Extract the [X, Y] coordinate from the center of the cell holding the provided text.  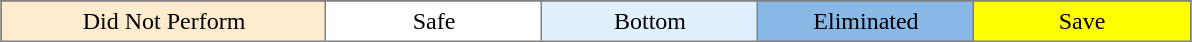
Safe [434, 21]
Did Not Perform [164, 21]
Bottom [650, 21]
Eliminated [866, 21]
Save [1082, 21]
